Determine the (X, Y) coordinate at the center of the cell enclosing the given text.  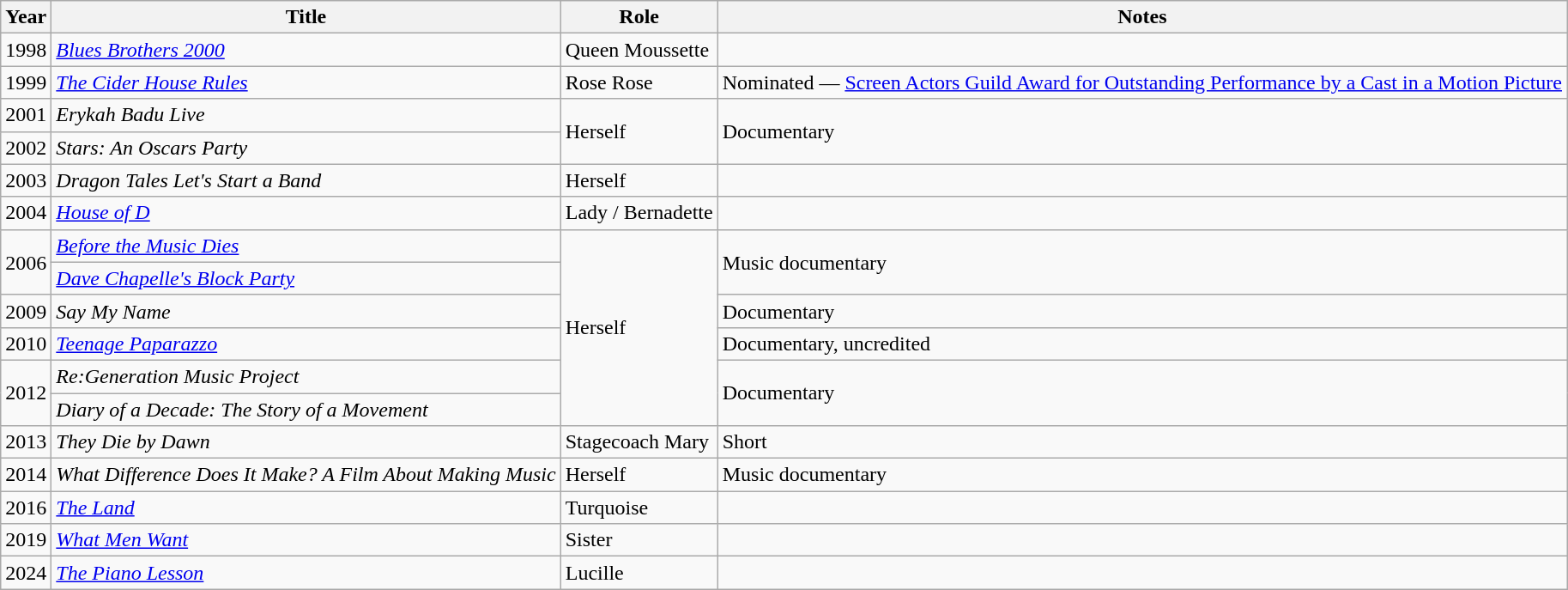
The Land (306, 508)
Dragon Tales Let's Start a Band (306, 180)
Turquoise (639, 508)
Rose Rose (639, 82)
Documentary, uncredited (1141, 344)
2003 (26, 180)
2013 (26, 442)
Title (306, 17)
Short (1141, 442)
Diary of a Decade: The Story of a Movement (306, 410)
2024 (26, 573)
2010 (26, 344)
Before the Music Dies (306, 246)
Stagecoach Mary (639, 442)
2019 (26, 540)
Erykah Badu Live (306, 115)
Stars: An Oscars Party (306, 148)
2002 (26, 148)
Year (26, 17)
They Die by Dawn (306, 442)
Notes (1141, 17)
2001 (26, 115)
Teenage Paparazzo (306, 344)
Role (639, 17)
Dave Chapelle's Block Party (306, 278)
Lucille (639, 573)
Nominated — Screen Actors Guild Award for Outstanding Performance by a Cast in a Motion Picture (1141, 82)
Re:Generation Music Project (306, 376)
1999 (26, 82)
2012 (26, 392)
What Difference Does It Make? A Film About Making Music (306, 475)
House of D (306, 213)
2014 (26, 475)
The Cider House Rules (306, 82)
Lady / Bernadette (639, 213)
2016 (26, 508)
Say My Name (306, 311)
The Piano Lesson (306, 573)
2004 (26, 213)
2009 (26, 311)
2006 (26, 262)
What Men Want (306, 540)
1998 (26, 50)
Sister (639, 540)
Blues Brothers 2000 (306, 50)
Queen Moussette (639, 50)
